Capture the cell that displays the provided text and extract its [x, y] central coordinate. 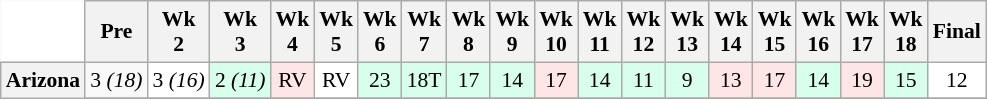
Wk2 [179, 32]
Wk4 [292, 32]
12 [957, 80]
Wk17 [862, 32]
Wk11 [600, 32]
3 (18) [116, 80]
Wk18 [906, 32]
11 [644, 80]
18T [424, 80]
Wk6 [380, 32]
Wk14 [731, 32]
9 [687, 80]
Wk5 [336, 32]
Wk3 [240, 32]
Wk8 [469, 32]
Wk7 [424, 32]
Wk9 [512, 32]
Final [957, 32]
23 [380, 80]
Wk13 [687, 32]
2 (11) [240, 80]
Wk16 [818, 32]
Arizona [43, 80]
13 [731, 80]
Wk12 [644, 32]
19 [862, 80]
Wk15 [775, 32]
Pre [116, 32]
15 [906, 80]
Wk10 [556, 32]
3 (16) [179, 80]
